Return (X, Y) of the center of cell containing provided text 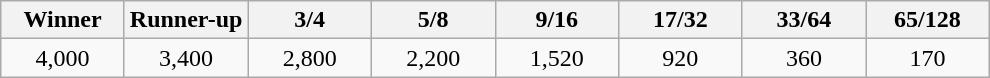
2,200 (433, 58)
33/64 (804, 20)
3/4 (310, 20)
4,000 (63, 58)
170 (928, 58)
9/16 (557, 20)
Runner-up (186, 20)
920 (681, 58)
5/8 (433, 20)
3,400 (186, 58)
Winner (63, 20)
1,520 (557, 58)
65/128 (928, 20)
2,800 (310, 58)
360 (804, 58)
17/32 (681, 20)
